Capture the cell that displays the provided text and extract its [X, Y] central coordinate. 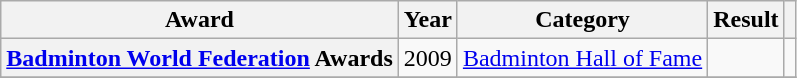
Category [582, 20]
Year [428, 20]
Badminton Hall of Fame [582, 58]
Award [200, 20]
Result [746, 20]
Badminton World Federation Awards [200, 58]
2009 [428, 58]
